Extract the (x, y) coordinate from the center of the cell holding the provided text.  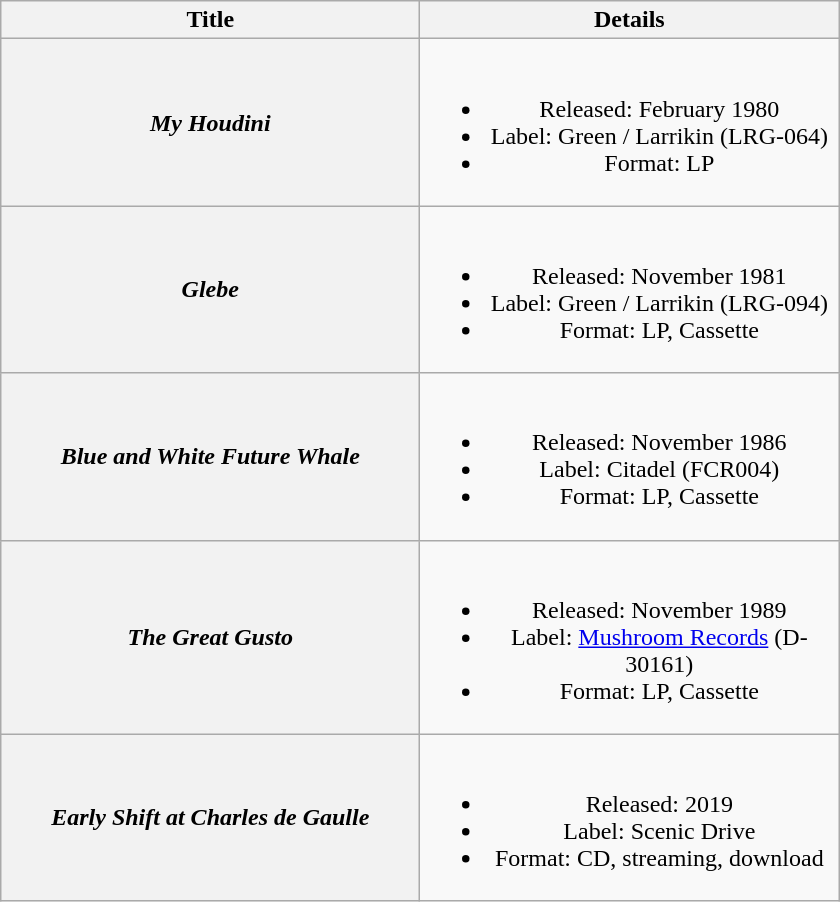
Released: November 1986Label: Citadel (FCR004)Format: LP, Cassette (630, 456)
Title (210, 20)
Released: February 1980Label: Green / Larrikin (LRG-064)Format: LP (630, 122)
Released: November 1989Label: Mushroom Records (D-30161)Format: LP, Cassette (630, 637)
Released: 2019Label: Scenic DriveFormat: CD, streaming, download (630, 818)
Glebe (210, 290)
Blue and White Future Whale (210, 456)
The Great Gusto (210, 637)
Early Shift at Charles de Gaulle (210, 818)
Released: November 1981Label: Green / Larrikin (LRG-094)Format: LP, Cassette (630, 290)
My Houdini (210, 122)
Details (630, 20)
